From the cell containing the given text, extract its center point as (x, y) coordinate. 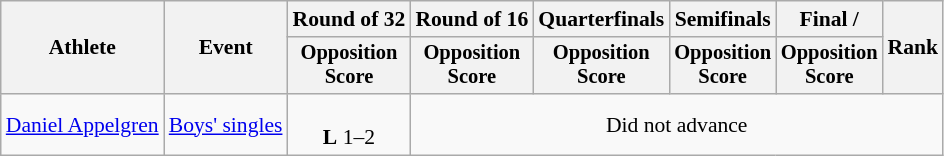
Boys' singles (226, 124)
Did not advance (676, 124)
Rank (912, 48)
Round of 32 (350, 19)
Event (226, 48)
Athlete (82, 48)
Round of 16 (472, 19)
Quarterfinals (601, 19)
Semifinals (722, 19)
L 1–2 (350, 124)
Daniel Appelgren (82, 124)
Final / (830, 19)
